Locate the cell with the specified text and output its (X, Y) center coordinate. 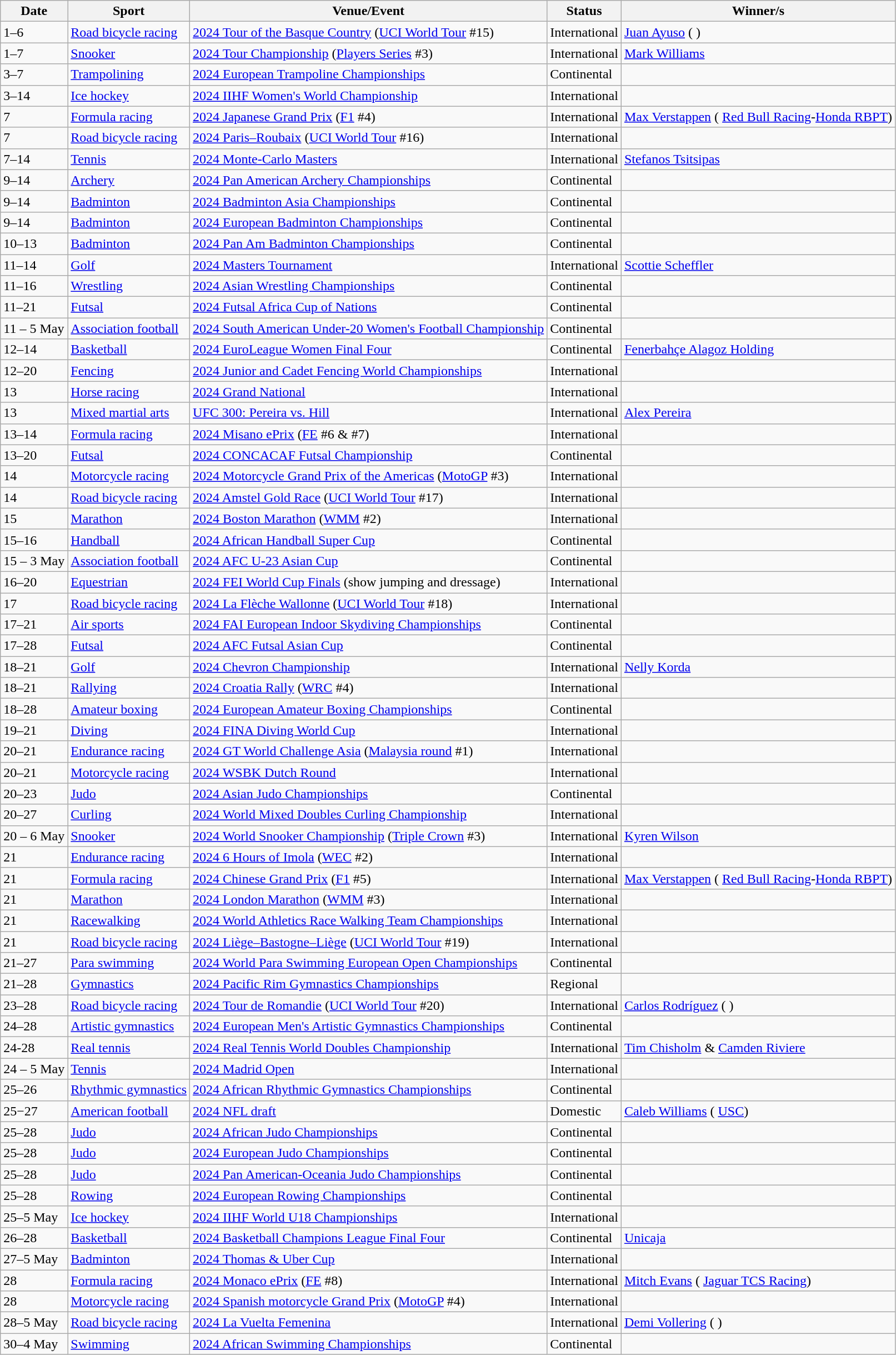
Juan Ayuso ( ) (758, 32)
Mitch Evans ( Jaguar TCS Racing) (758, 1280)
2024 Motorcycle Grand Prix of the Americas (MotoGP #3) (369, 476)
UFC 300: Pereira vs. Hill (369, 413)
Para swimming (129, 963)
16–20 (34, 582)
2024 South American Under-20 Women's Football Championship (369, 328)
15–16 (34, 540)
2024 Futsal Africa Cup of Nations (369, 307)
25–26 (34, 1090)
Rowing (129, 1195)
Handball (129, 540)
2024 Masters Tournament (369, 265)
2024 European Trampoline Championships (369, 74)
Amateur boxing (129, 709)
2024 CONCACAF Futsal Championship (369, 455)
2024 NFL draft (369, 1111)
20–23 (34, 794)
Curling (129, 815)
Air sports (129, 625)
2024 Badminton Asia Championships (369, 201)
2024 Pan American-Oceania Judo Championships (369, 1174)
2024 Madrid Open (369, 1069)
2024 European Men's Artistic Gymnastics Championships (369, 1027)
2024 World Para Swimming European Open Championships (369, 963)
Status (584, 11)
1–6 (34, 32)
17 (34, 603)
Scottie Scheffler (758, 265)
17–28 (34, 646)
2024 Asian Judo Championships (369, 794)
Nelly Korda (758, 667)
Stefanos Tsitsipas (758, 159)
Trampolining (129, 74)
2024 6 Hours of Imola (WEC #2) (369, 857)
28–5 May (34, 1323)
2024 Tour Championship (Players Series #3) (369, 53)
2024 La Vuelta Femenina (369, 1323)
Artistic gymnastics (129, 1027)
3–7 (34, 74)
11–21 (34, 307)
Fencing (129, 371)
Rhythmic gymnastics (129, 1090)
2024 Junior and Cadet Fencing World Championships (369, 371)
25–5 May (34, 1217)
Archery (129, 180)
2024 African Rhythmic Gymnastics Championships (369, 1090)
Winner/s (758, 11)
21–27 (34, 963)
2024 FINA Diving World Cup (369, 730)
Date (34, 11)
20–27 (34, 815)
11–14 (34, 265)
Alex Pereira (758, 413)
Mark Williams (758, 53)
2024 Real Tennis World Doubles Championship (369, 1048)
2024 AFC Futsal Asian Cup (369, 646)
11–16 (34, 286)
20 – 6 May (34, 836)
Rallying (129, 688)
Gymnastics (129, 984)
Mixed martial arts (129, 413)
Domestic (584, 1111)
2024 GT World Challenge Asia (Malaysia round #1) (369, 751)
Sport (129, 11)
2024 Grand National (369, 392)
2024 Thomas & Uber Cup (369, 1259)
2024 Misano ePrix (FE #6 & #7) (369, 434)
19–21 (34, 730)
Caleb Williams ( USC) (758, 1111)
2024 World Mixed Doubles Curling Championship (369, 815)
2024 African Swimming Championships (369, 1344)
2024 Pan Am Badminton Championships (369, 243)
27–5 May (34, 1259)
24-28 (34, 1048)
2024 IIHF Women's World Championship (369, 96)
Real tennis (129, 1048)
2024 European Amateur Boxing Championships (369, 709)
24–28 (34, 1027)
Unicaja (758, 1238)
7–14 (34, 159)
2024 Tour of the Basque Country (UCI World Tour #15) (369, 32)
Swimming (129, 1344)
2024 Paris–Roubaix (UCI World Tour #16) (369, 138)
2024 AFC U-23 Asian Cup (369, 561)
2024 Japanese Grand Prix (F1 #4) (369, 117)
Racewalking (129, 920)
15 (34, 519)
12–14 (34, 350)
2024 Chinese Grand Prix (F1 #5) (369, 878)
2024 Spanish motorcycle Grand Prix (MotoGP #4) (369, 1302)
Regional (584, 984)
13–14 (34, 434)
21–28 (34, 984)
2024 London Marathon (WMM #3) (369, 899)
Carlos Rodríguez ( ) (758, 1005)
2024 EuroLeague Women Final Four (369, 350)
2024 European Rowing Championships (369, 1195)
Equestrian (129, 582)
2024 Amstel Gold Race (UCI World Tour #17) (369, 497)
11 – 5 May (34, 328)
Demi Vollering ( ) (758, 1323)
2024 IIHF World U18 Championships (369, 1217)
25−27 (34, 1111)
2024 Monte-Carlo Masters (369, 159)
2024 World Athletics Race Walking Team Championships (369, 920)
2024 Tour de Romandie (UCI World Tour #20) (369, 1005)
2024 La Flèche Wallonne (UCI World Tour #18) (369, 603)
2024 African Handball Super Cup (369, 540)
1–7 (34, 53)
Horse racing (129, 392)
2024 Boston Marathon (WMM #2) (369, 519)
Fenerbahçe Alagoz Holding (758, 350)
17–21 (34, 625)
15 – 3 May (34, 561)
Tim Chisholm & Camden Riviere (758, 1048)
3–14 (34, 96)
2024 Pan American Archery Championships (369, 180)
2024 Chevron Championship (369, 667)
2024 European Badminton Championships (369, 222)
2024 African Judo Championships (369, 1132)
American football (129, 1111)
2024 European Judo Championships (369, 1153)
2024 FAI European Indoor Skydiving Championships (369, 625)
18–28 (34, 709)
2024 Liège–Bastogne–Liège (UCI World Tour #19) (369, 942)
12–20 (34, 371)
2024 World Snooker Championship (Triple Crown #3) (369, 836)
Diving (129, 730)
Venue/Event (369, 11)
13–20 (34, 455)
10–13 (34, 243)
2024 WSBK Dutch Round (369, 773)
2024 Asian Wrestling Championships (369, 286)
2024 Monaco ePrix (FE #8) (369, 1280)
Kyren Wilson (758, 836)
26–28 (34, 1238)
Wrestling (129, 286)
24 – 5 May (34, 1069)
2024 Basketball Champions League Final Four (369, 1238)
2024 FEI World Cup Finals (show jumping and dressage) (369, 582)
23–28 (34, 1005)
2024 Croatia Rally (WRC #4) (369, 688)
30–4 May (34, 1344)
2024 Pacific Rim Gymnastics Championships (369, 984)
